Find where the given text appears and provide that cell's center as [X, Y] coordinate. 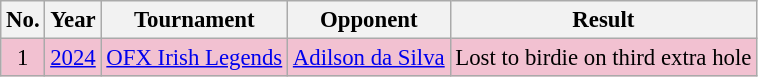
Lost to birdie on third extra hole [604, 58]
No. [23, 20]
Year [73, 20]
Opponent [369, 20]
Tournament [194, 20]
1 [23, 58]
2024 [73, 58]
OFX Irish Legends [194, 58]
Adilson da Silva [369, 58]
Result [604, 20]
